Extract the (x, y) coordinate from the center of the cell holding the provided text.  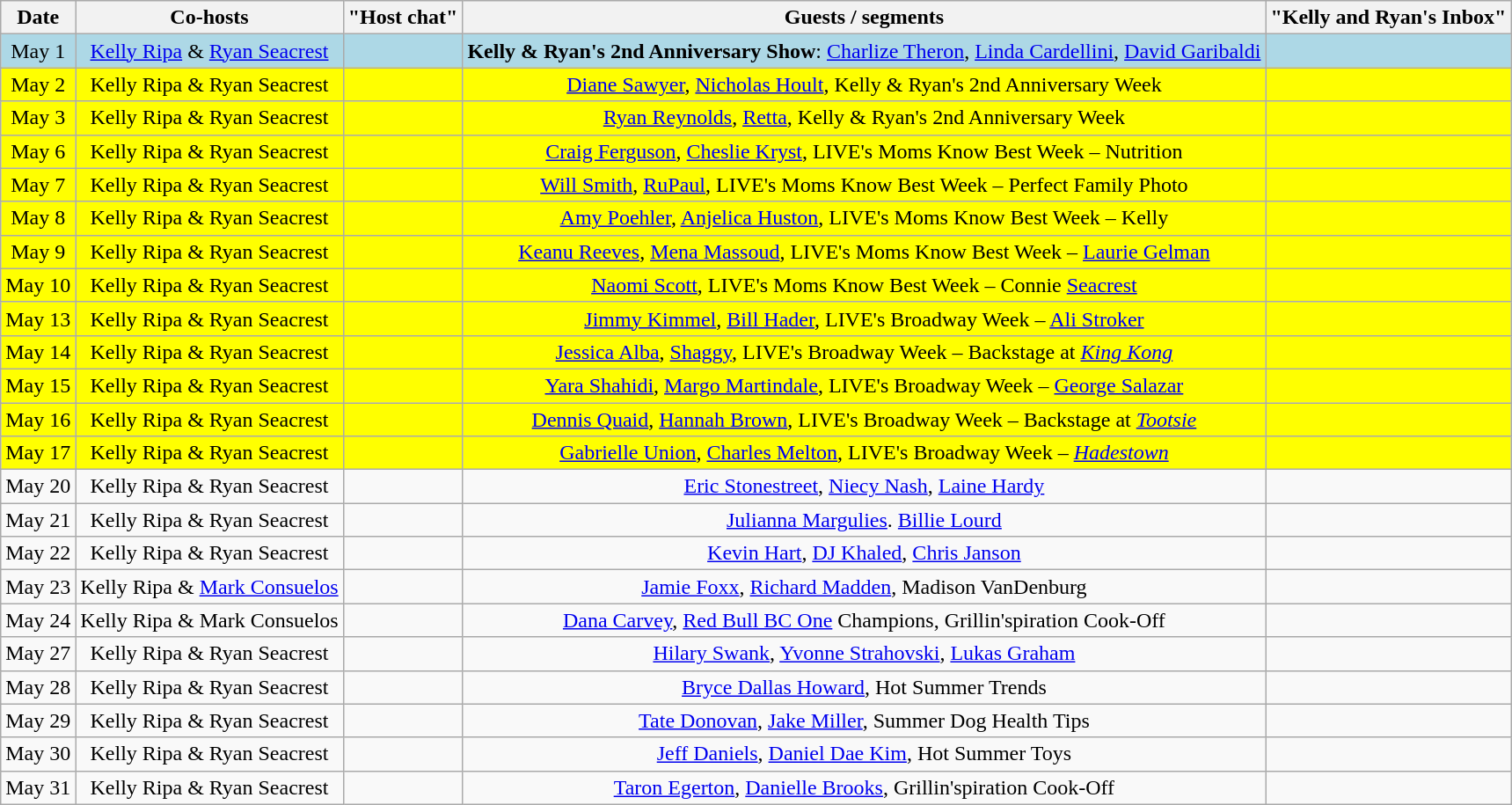
May 27 (39, 654)
May 8 (39, 218)
Keanu Reeves, Mena Massoud, LIVE's Moms Know Best Week – Laurie Gelman (864, 252)
May 28 (39, 687)
Amy Poehler, Anjelica Huston, LIVE's Moms Know Best Week – Kelly (864, 218)
"Host chat" (403, 18)
Craig Ferguson, Cheslie Kryst, LIVE's Moms Know Best Week – Nutrition (864, 151)
May 2 (39, 84)
May 22 (39, 553)
May 21 (39, 520)
Jimmy Kimmel, Bill Hader, LIVE's Broadway Week – Ali Stroker (864, 318)
Will Smith, RuPaul, LIVE's Moms Know Best Week – Perfect Family Photo (864, 185)
Dennis Quaid, Hannah Brown, LIVE's Broadway Week – Backstage at Tootsie (864, 420)
May 7 (39, 185)
May 9 (39, 252)
May 6 (39, 151)
Gabrielle Union, Charles Melton, LIVE's Broadway Week – Hadestown (864, 453)
Jeff Daniels, Daniel Dae Kim, Hot Summer Toys (864, 754)
Eric Stonestreet, Niecy Nash, Laine Hardy (864, 487)
Julianna Margulies. Billie Lourd (864, 520)
"Kelly and Ryan's Inbox" (1388, 18)
Diane Sawyer, Nicholas Hoult, Kelly & Ryan's 2nd Anniversary Week (864, 84)
May 24 (39, 620)
May 16 (39, 420)
May 13 (39, 318)
Co-hosts (209, 18)
May 15 (39, 385)
May 23 (39, 587)
Jessica Alba, Shaggy, LIVE's Broadway Week – Backstage at King Kong (864, 352)
Guests / segments (864, 18)
Bryce Dallas Howard, Hot Summer Trends (864, 687)
Jamie Foxx, Richard Madden, Madison VanDenburg (864, 587)
Ryan Reynolds, Retta, Kelly & Ryan's 2nd Anniversary Week (864, 118)
Taron Egerton, Danielle Brooks, Grillin'spiration Cook-Off (864, 787)
May 30 (39, 754)
Hilary Swank, Yvonne Strahovski, Lukas Graham (864, 654)
Tate Donovan, Jake Miller, Summer Dog Health Tips (864, 721)
Dana Carvey, Red Bull BC One Champions, Grillin'spiration Cook-Off (864, 620)
May 1 (39, 51)
Naomi Scott, LIVE's Moms Know Best Week – Connie Seacrest (864, 285)
May 14 (39, 352)
May 10 (39, 285)
Date (39, 18)
Kelly & Ryan's 2nd Anniversary Show: Charlize Theron, Linda Cardellini, David Garibaldi (864, 51)
May 17 (39, 453)
May 29 (39, 721)
May 31 (39, 787)
Yara Shahidi, Margo Martindale, LIVE's Broadway Week – George Salazar (864, 385)
May 20 (39, 487)
May 3 (39, 118)
Kevin Hart, DJ Khaled, Chris Janson (864, 553)
